Find where the given text appears and provide that cell's center as [x, y] coordinate. 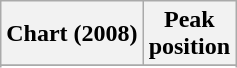
Chart (2008) [72, 34]
Peak position [189, 34]
